Capture the cell that displays the provided text and extract its [X, Y] central coordinate. 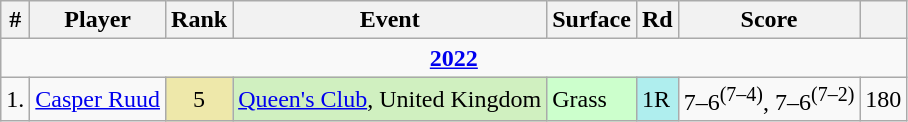
Grass [592, 100]
180 [884, 100]
Queen's Club, United Kingdom [390, 100]
1R [657, 100]
7–6(7–4), 7–6(7–2) [769, 100]
Rd [657, 20]
Event [390, 20]
1. [16, 100]
Rank [200, 20]
2022 [454, 58]
Score [769, 20]
Player [98, 20]
# [16, 20]
Surface [592, 20]
Casper Ruud [98, 100]
5 [200, 100]
